Return (X, Y) of the center of cell containing provided text 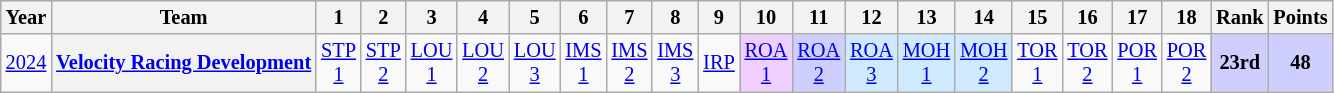
13 (926, 17)
6 (583, 17)
LOU1 (432, 63)
Points (1300, 17)
4 (483, 17)
POR1 (1136, 63)
STP2 (384, 63)
16 (1087, 17)
ROA3 (872, 63)
17 (1136, 17)
23rd (1240, 63)
Year (26, 17)
2 (384, 17)
IMS2 (629, 63)
5 (535, 17)
Team (184, 17)
TOR2 (1087, 63)
48 (1300, 63)
15 (1037, 17)
14 (984, 17)
Velocity Racing Development (184, 63)
IMS1 (583, 63)
Rank (1240, 17)
18 (1186, 17)
ROA1 (766, 63)
MOH2 (984, 63)
LOU2 (483, 63)
8 (675, 17)
IRP (718, 63)
12 (872, 17)
2024 (26, 63)
LOU3 (535, 63)
STP1 (338, 63)
TOR1 (1037, 63)
11 (818, 17)
9 (718, 17)
MOH1 (926, 63)
10 (766, 17)
1 (338, 17)
IMS3 (675, 63)
3 (432, 17)
POR2 (1186, 63)
7 (629, 17)
ROA2 (818, 63)
